Return the (X, Y) coordinate for the center point of the cell that contains the specified text.  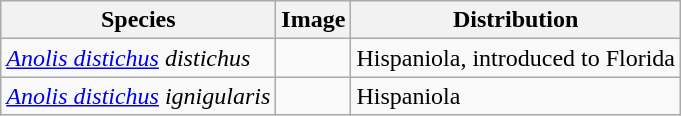
Distribution (516, 20)
Anolis distichus distichus (138, 58)
Hispaniola (516, 96)
Hispaniola, introduced to Florida (516, 58)
Species (138, 20)
Anolis distichus ignigularis (138, 96)
Image (314, 20)
